Return [X, Y] of the center of cell containing provided text 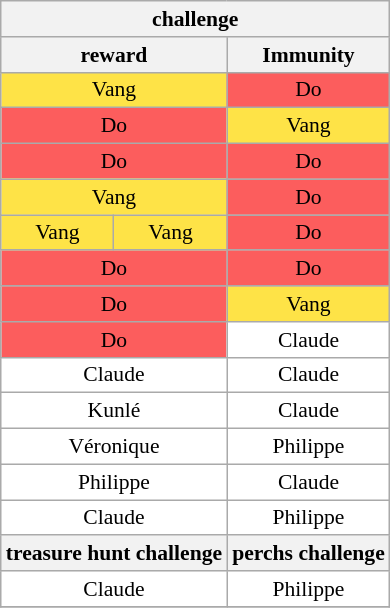
reward [114, 55]
perchs challenge [308, 554]
treasure hunt challenge [114, 554]
Kunlé [114, 411]
Véronique [114, 447]
Immunity [308, 55]
challenge [196, 19]
